Return the [X, Y] coordinate for the center point of the cell that contains the specified text.  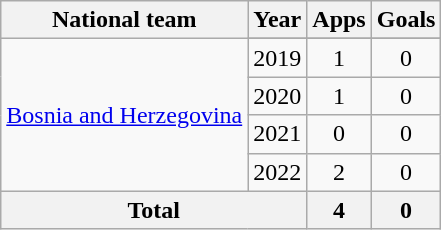
Apps [339, 20]
2021 [278, 134]
Year [278, 20]
2 [339, 172]
4 [339, 210]
2020 [278, 96]
Goals [406, 20]
Total [154, 210]
National team [124, 20]
2019 [278, 58]
2022 [278, 172]
Bosnia and Herzegovina [124, 115]
